Extract the (x, y) coordinate from the center of the cell holding the provided text.  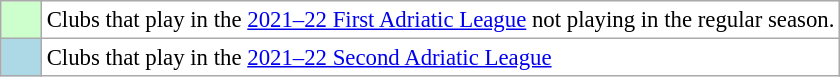
Clubs that play in the 2021–22 Second Adriatic League (440, 58)
Clubs that play in the 2021–22 First Adriatic League not playing in the regular season. (440, 20)
